From the cell containing the given text, extract its center point as [X, Y] coordinate. 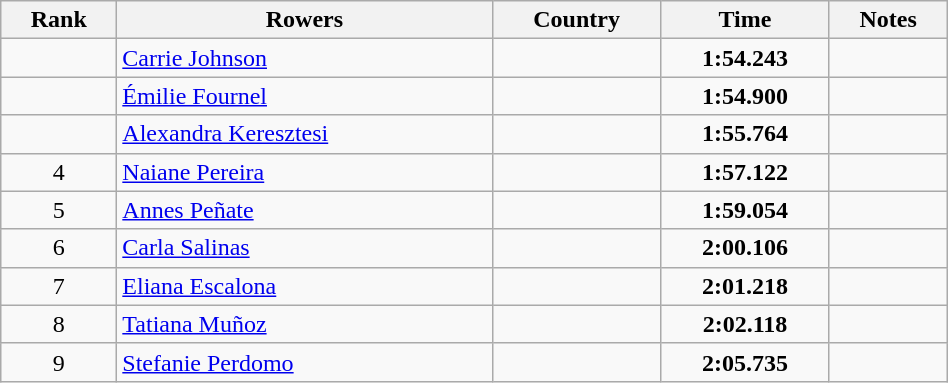
Eliana Escalona [304, 286]
7 [59, 286]
4 [59, 172]
Alexandra Keresztesi [304, 134]
Rank [59, 20]
1:59.054 [745, 210]
2:05.735 [745, 362]
Carrie Johnson [304, 58]
9 [59, 362]
5 [59, 210]
2:00.106 [745, 248]
1:54.900 [745, 96]
2:02.118 [745, 324]
1:57.122 [745, 172]
1:55.764 [745, 134]
Annes Peñate [304, 210]
Time [745, 20]
Tatiana Muñoz [304, 324]
Carla Salinas [304, 248]
Émilie Fournel [304, 96]
2:01.218 [745, 286]
Rowers [304, 20]
Notes [888, 20]
1:54.243 [745, 58]
Stefanie Perdomo [304, 362]
8 [59, 324]
Country [576, 20]
6 [59, 248]
Naiane Pereira [304, 172]
